Determine the (x, y) coordinate at the center of the cell enclosing the given text.  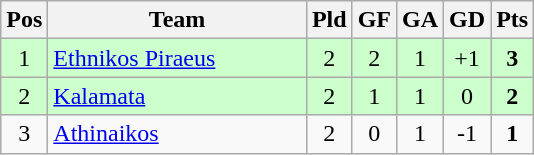
GF (374, 20)
Team (178, 20)
Ethnikos Piraeus (178, 58)
Pos (24, 20)
Athinaikos (178, 134)
Pld (329, 20)
+1 (468, 58)
-1 (468, 134)
Pts (512, 20)
GD (468, 20)
Kalamata (178, 96)
GA (420, 20)
